Extract the (X, Y) coordinate from the center of the cell holding the provided text.  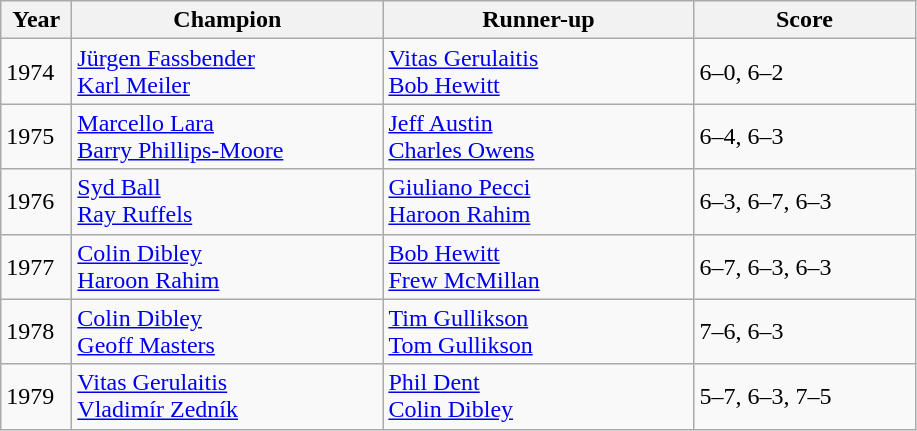
6–3, 6–7, 6–3 (804, 202)
Colin Dibley Haroon Rahim (228, 266)
Marcello Lara Barry Phillips-Moore (228, 136)
1976 (36, 202)
Phil Dent Colin Dibley (538, 396)
6–0, 6–2 (804, 72)
1974 (36, 72)
Tim Gullikson Tom Gullikson (538, 332)
5–7, 6–3, 7–5 (804, 396)
1975 (36, 136)
1978 (36, 332)
6–7, 6–3, 6–3 (804, 266)
6–4, 6–3 (804, 136)
1979 (36, 396)
Colin Dibley Geoff Masters (228, 332)
Vitas Gerulaitis Bob Hewitt (538, 72)
Jürgen Fassbender Karl Meiler (228, 72)
Score (804, 20)
Giuliano Pecci Haroon Rahim (538, 202)
Year (36, 20)
Vitas Gerulaitis Vladimír Zedník (228, 396)
7–6, 6–3 (804, 332)
Syd Ball Ray Ruffels (228, 202)
Champion (228, 20)
Bob Hewitt Frew McMillan (538, 266)
1977 (36, 266)
Jeff Austin Charles Owens (538, 136)
Runner-up (538, 20)
